Search for the cell housing the specified text and yield its (x, y) center coordinate. 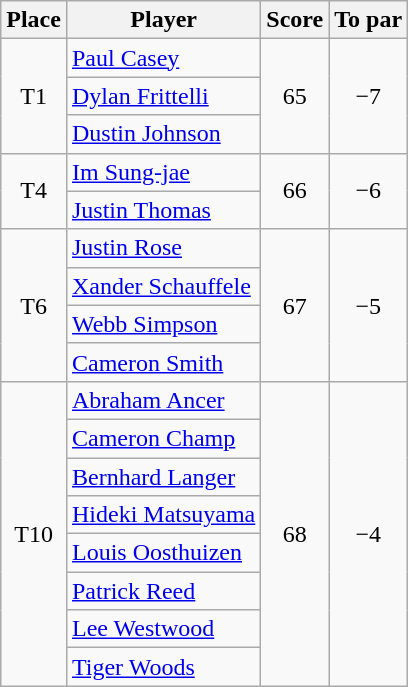
66 (295, 191)
Abraham Ancer (163, 400)
67 (295, 305)
T4 (34, 191)
Xander Schauffele (163, 286)
Justin Thomas (163, 210)
−4 (368, 533)
Lee Westwood (163, 629)
Paul Casey (163, 58)
68 (295, 533)
Louis Oosthuizen (163, 553)
Player (163, 20)
−7 (368, 96)
Dylan Frittelli (163, 96)
Im Sung-jae (163, 172)
Tiger Woods (163, 667)
Justin Rose (163, 248)
T10 (34, 533)
Webb Simpson (163, 324)
−5 (368, 305)
Cameron Smith (163, 362)
Bernhard Langer (163, 477)
T1 (34, 96)
Patrick Reed (163, 591)
−6 (368, 191)
To par (368, 20)
Score (295, 20)
Cameron Champ (163, 438)
65 (295, 96)
Hideki Matsuyama (163, 515)
Dustin Johnson (163, 134)
T6 (34, 305)
Place (34, 20)
